Find where the given text appears and provide that cell's center as [x, y] coordinate. 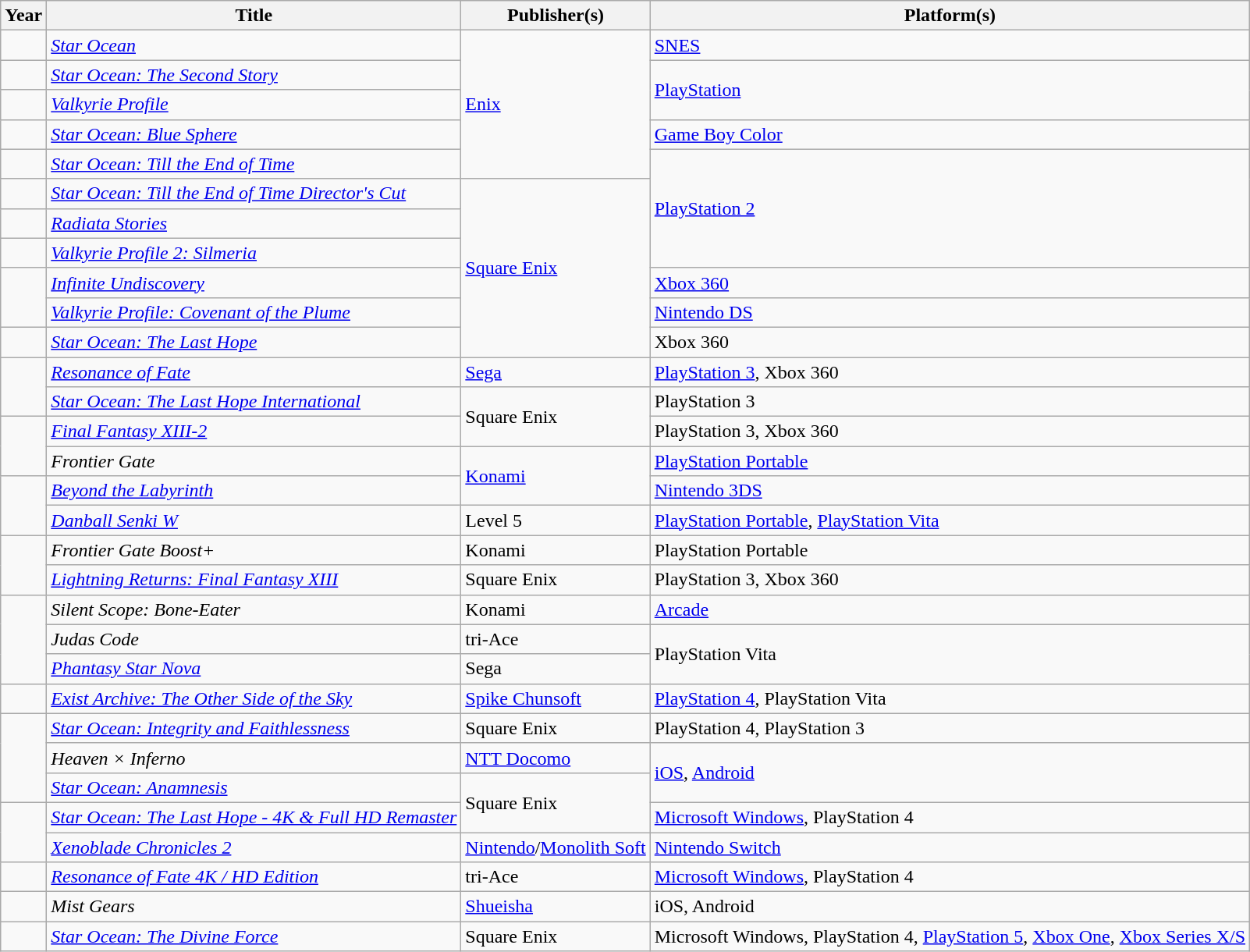
Judas Code [254, 639]
PlayStation Vita [950, 654]
Year [23, 16]
Game Boy Color [950, 134]
Xenoblade Chronicles 2 [254, 847]
PlayStation 4, PlayStation 3 [950, 728]
Star Ocean: The Last Hope - 4K & Full HD Remaster [254, 817]
Frontier Gate [254, 461]
Danball Senki W [254, 520]
Resonance of Fate 4K / HD Edition [254, 877]
Resonance of Fate [254, 372]
Valkyrie Profile 2: Silmeria [254, 253]
Nintendo Switch [950, 847]
Star Ocean: Till the End of Time Director's Cut [254, 194]
Valkyrie Profile: Covenant of the Plume [254, 312]
Platform(s) [950, 16]
Star Ocean: Anamnesis [254, 787]
PlayStation 3 [950, 402]
Nintendo/Monolith Soft [556, 847]
Enix [556, 105]
Spike Chunsoft [556, 698]
Beyond the Labyrinth [254, 491]
Phantasy Star Nova [254, 669]
NTT Docomo [556, 758]
Star Ocean: The Second Story [254, 75]
Nintendo DS [950, 312]
PlayStation 4, PlayStation Vita [950, 698]
PlayStation 2 [950, 208]
Final Fantasy XIII-2 [254, 432]
Star Ocean [254, 45]
Mist Gears [254, 907]
Valkyrie Profile [254, 105]
PlayStation [950, 90]
Infinite Undiscovery [254, 282]
Nintendo 3DS [950, 491]
Radiata Stories [254, 223]
PlayStation Portable, PlayStation Vita [950, 520]
Frontier Gate Boost+ [254, 550]
Publisher(s) [556, 16]
Arcade [950, 609]
Title [254, 16]
Star Ocean: Till the End of Time [254, 164]
Star Ocean: The Last Hope International [254, 402]
Lightning Returns: Final Fantasy XIII [254, 580]
Star Ocean: The Last Hope [254, 342]
Shueisha [556, 907]
Exist Archive: The Other Side of the Sky [254, 698]
SNES [950, 45]
Level 5 [556, 520]
Heaven × Inferno [254, 758]
Silent Scope: Bone-Eater [254, 609]
Microsoft Windows, PlayStation 4, PlayStation 5, Xbox One, Xbox Series X/S [950, 936]
Star Ocean: The Divine Force [254, 936]
Star Ocean: Blue Sphere [254, 134]
Star Ocean: Integrity and Faithlessness [254, 728]
